Extract the (X, Y) coordinate from the center of the cell holding the provided text.  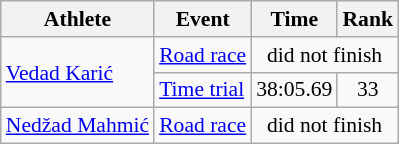
Nedžad Mahmić (78, 126)
38:05.69 (294, 90)
33 (368, 90)
Time (294, 19)
Event (202, 19)
Time trial (202, 90)
Vedad Karić (78, 72)
Rank (368, 19)
Athlete (78, 19)
